Extract the (x, y) coordinate from the center of the cell holding the provided text.  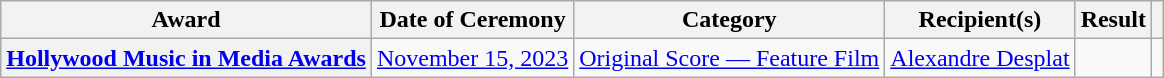
Date of Ceremony (472, 20)
Result (1113, 20)
Original Score — Feature Film (730, 58)
November 15, 2023 (472, 58)
Alexandre Desplat (980, 58)
Hollywood Music in Media Awards (186, 58)
Award (186, 20)
Recipient(s) (980, 20)
Category (730, 20)
